Identify which cell holds the provided text, then report its (x, y) central coordinate. 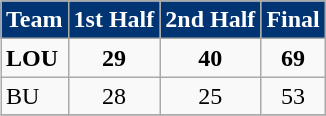
1st Half (114, 20)
LOU (34, 58)
53 (293, 96)
69 (293, 58)
BU (34, 96)
Final (293, 20)
29 (114, 58)
2nd Half (210, 20)
25 (210, 96)
40 (210, 58)
28 (114, 96)
Team (34, 20)
